Return the (X, Y) coordinate for the center point of the cell that contains the specified text.  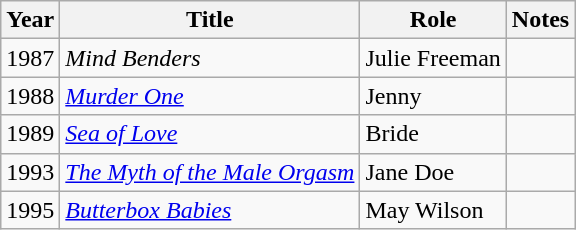
1993 (30, 172)
Mind Benders (210, 58)
Notes (540, 20)
Jane Doe (433, 172)
Sea of Love (210, 134)
Year (30, 20)
Jenny (433, 96)
Bride (433, 134)
The Myth of the Male Orgasm (210, 172)
1987 (30, 58)
May Wilson (433, 210)
Julie Freeman (433, 58)
Butterbox Babies (210, 210)
1995 (30, 210)
Title (210, 20)
Role (433, 20)
1988 (30, 96)
1989 (30, 134)
Murder One (210, 96)
